Return (X, Y) of the center of cell containing provided text 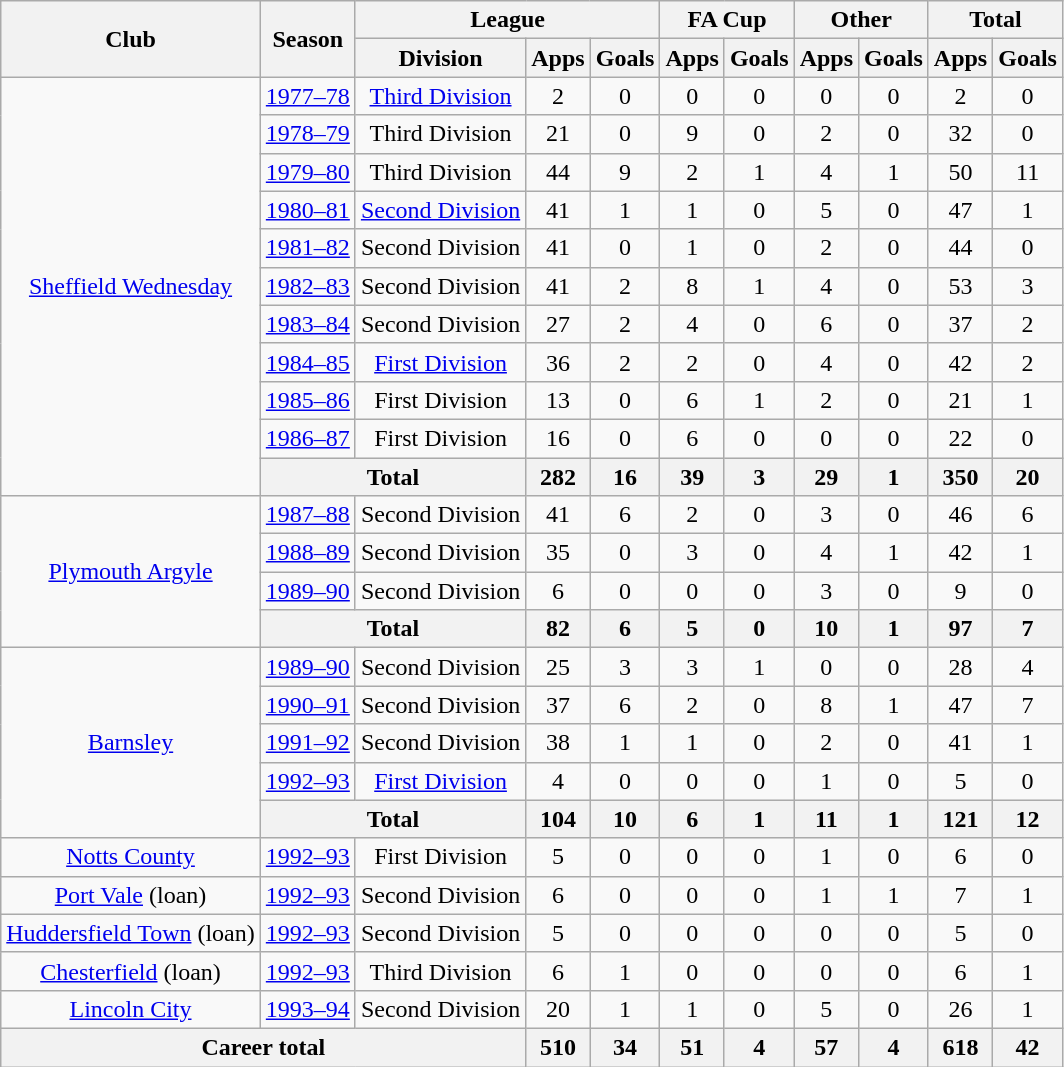
Career total (264, 1047)
35 (558, 553)
Lincoln City (131, 1009)
39 (692, 477)
1993–94 (308, 1009)
Season (308, 39)
27 (558, 324)
Port Vale (loan) (131, 895)
1987–88 (308, 515)
1978–79 (308, 134)
1979–80 (308, 172)
FA Cup (727, 20)
1985–86 (308, 400)
97 (960, 629)
29 (826, 477)
350 (960, 477)
82 (558, 629)
36 (558, 362)
1988–89 (308, 553)
Barnsley (131, 743)
Division (440, 58)
1986–87 (308, 438)
618 (960, 1047)
13 (558, 400)
Club (131, 39)
Huddersfield Town (loan) (131, 933)
1982–83 (308, 286)
1977–78 (308, 96)
51 (692, 1047)
46 (960, 515)
104 (558, 819)
25 (558, 667)
Other (861, 20)
26 (960, 1009)
32 (960, 134)
38 (558, 743)
510 (558, 1047)
53 (960, 286)
1983–84 (308, 324)
121 (960, 819)
Sheffield Wednesday (131, 286)
57 (826, 1047)
1981–82 (308, 248)
12 (1028, 819)
50 (960, 172)
22 (960, 438)
1991–92 (308, 743)
1990–91 (308, 705)
Plymouth Argyle (131, 572)
Notts County (131, 857)
34 (625, 1047)
1980–81 (308, 210)
28 (960, 667)
League (508, 20)
1984–85 (308, 362)
Chesterfield (loan) (131, 971)
282 (558, 477)
